Output the [X, Y] coordinate of the center of the cell containing the given text.  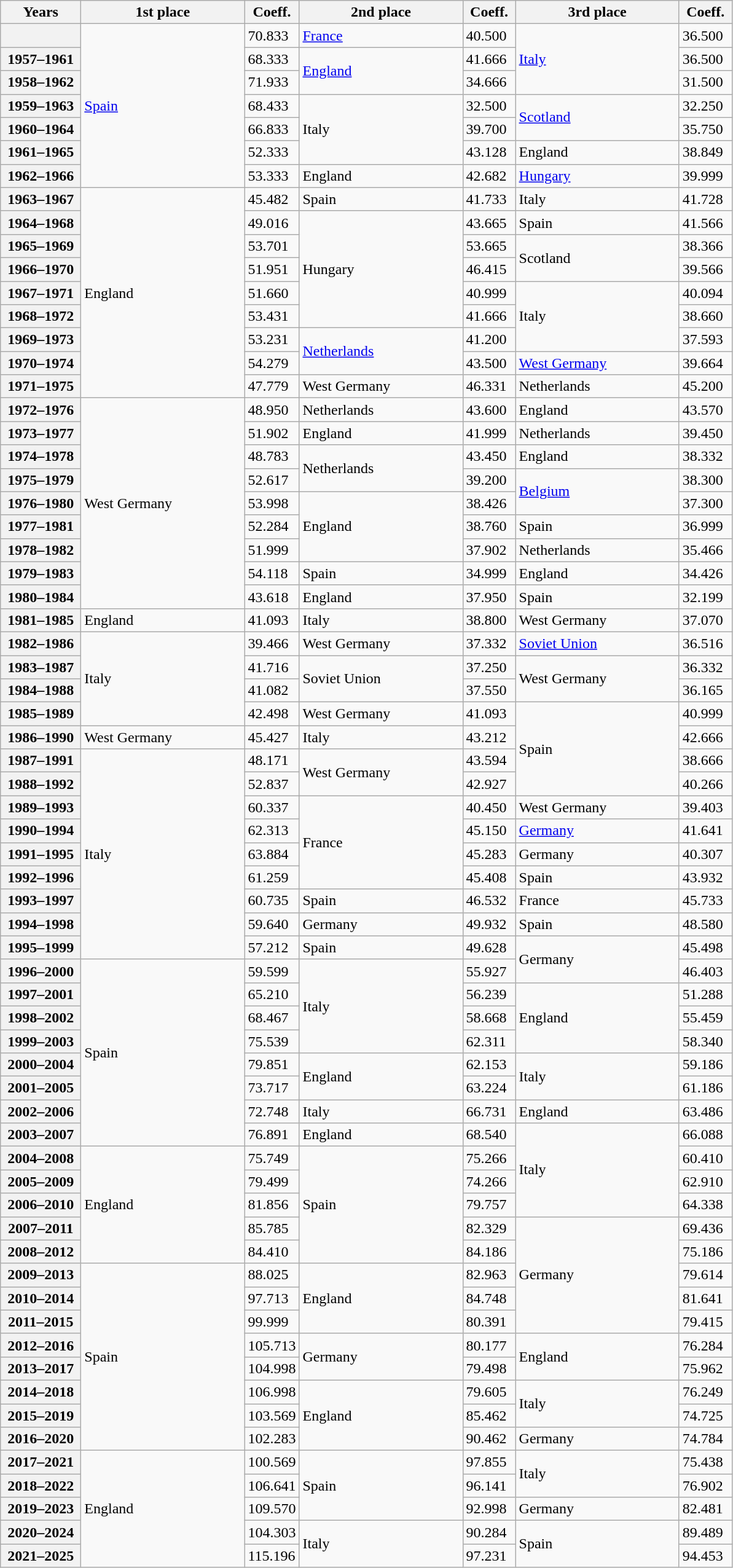
32.199 [705, 597]
68.540 [489, 1135]
1964–1968 [41, 222]
41.999 [489, 433]
2003–2007 [41, 1135]
58.340 [705, 1041]
63.224 [489, 1088]
79.605 [489, 1392]
51.902 [272, 433]
53.333 [272, 176]
79.851 [272, 1065]
82.329 [489, 1228]
74.784 [705, 1439]
41.200 [489, 340]
2018–2022 [41, 1486]
109.570 [272, 1509]
92.998 [489, 1509]
38.300 [705, 480]
40.266 [705, 784]
90.284 [489, 1532]
1987–1991 [41, 761]
36.165 [705, 691]
39.450 [705, 433]
1st place [163, 12]
59.186 [705, 1065]
62.153 [489, 1065]
75.962 [705, 1368]
97.713 [272, 1298]
72.748 [272, 1111]
63.486 [705, 1111]
79.614 [705, 1275]
46.415 [489, 269]
46.532 [489, 901]
2001–2005 [41, 1088]
84.748 [489, 1298]
38.760 [489, 527]
40.094 [705, 293]
70.833 [272, 36]
1999–2003 [41, 1041]
Belgium [597, 492]
2015–2019 [41, 1415]
1993–1997 [41, 901]
40.307 [705, 854]
1997–2001 [41, 994]
3rd place [597, 12]
45.200 [705, 386]
38.366 [705, 246]
43.128 [489, 152]
46.403 [705, 971]
60.337 [272, 807]
55.459 [705, 1017]
80.391 [489, 1322]
52.837 [272, 784]
37.250 [489, 667]
97.231 [489, 1556]
42.682 [489, 176]
71.933 [272, 82]
41.728 [705, 199]
57.212 [272, 947]
40.500 [489, 36]
1968–1972 [41, 316]
45.427 [272, 737]
40.450 [489, 807]
1963–1967 [41, 199]
2012–2016 [41, 1345]
94.453 [705, 1556]
45.283 [489, 854]
41.082 [272, 691]
34.666 [489, 82]
1959–1963 [41, 106]
104.303 [272, 1532]
2010–2014 [41, 1298]
84.410 [272, 1252]
1971–1975 [41, 386]
80.177 [489, 1345]
79.498 [489, 1368]
49.016 [272, 222]
85.785 [272, 1228]
43.594 [489, 761]
100.569 [272, 1462]
1962–1966 [41, 176]
48.580 [705, 924]
68.433 [272, 106]
74.725 [705, 1415]
1981–1985 [41, 620]
36.516 [705, 643]
81.856 [272, 1205]
37.332 [489, 643]
31.500 [705, 82]
51.660 [272, 293]
39.700 [489, 129]
1961–1965 [41, 152]
1967–1971 [41, 293]
75.539 [272, 1041]
43.212 [489, 737]
38.660 [705, 316]
76.891 [272, 1135]
56.239 [489, 994]
62.311 [489, 1041]
2004–2008 [41, 1158]
43.600 [489, 410]
68.333 [272, 59]
66.088 [705, 1135]
51.288 [705, 994]
2016–2020 [41, 1439]
41.566 [705, 222]
79.415 [705, 1322]
1990–1994 [41, 831]
76.902 [705, 1486]
1973–1977 [41, 433]
37.950 [489, 597]
43.665 [489, 222]
61.259 [272, 877]
52.284 [272, 527]
96.141 [489, 1486]
1980–1984 [41, 597]
38.800 [489, 620]
99.999 [272, 1322]
79.757 [489, 1205]
34.426 [705, 573]
2011–2015 [41, 1322]
2017–2021 [41, 1462]
75.266 [489, 1158]
64.338 [705, 1205]
43.932 [705, 877]
103.569 [272, 1415]
2002–2006 [41, 1111]
43.618 [272, 597]
1996–2000 [41, 971]
1995–1999 [41, 947]
1966–1970 [41, 269]
82.963 [489, 1275]
59.599 [272, 971]
45.498 [705, 947]
41.716 [272, 667]
49.628 [489, 947]
2007–2011 [41, 1228]
48.950 [272, 410]
54.118 [272, 573]
2006–2010 [41, 1205]
48.783 [272, 457]
41.641 [705, 831]
52.333 [272, 152]
36.332 [705, 667]
65.210 [272, 994]
53.231 [272, 340]
37.070 [705, 620]
1978–1982 [41, 550]
1982–1986 [41, 643]
76.249 [705, 1392]
106.998 [272, 1392]
53.665 [489, 246]
37.550 [489, 691]
46.331 [489, 386]
54.279 [272, 363]
106.641 [272, 1486]
61.186 [705, 1088]
48.171 [272, 761]
1991–1995 [41, 854]
32.250 [705, 106]
1972–1976 [41, 410]
39.566 [705, 269]
2019–2023 [41, 1509]
51.951 [272, 269]
38.332 [705, 457]
2005–2009 [41, 1182]
45.408 [489, 877]
2009–2013 [41, 1275]
37.902 [489, 550]
1983–1987 [41, 667]
1984–1988 [41, 691]
Years [41, 12]
42.666 [705, 737]
39.664 [705, 363]
66.731 [489, 1111]
75.749 [272, 1158]
37.300 [705, 503]
2014–2018 [41, 1392]
1977–1981 [41, 527]
43.450 [489, 457]
82.481 [705, 1509]
1970–1974 [41, 363]
55.927 [489, 971]
69.436 [705, 1228]
2013–2017 [41, 1368]
89.489 [705, 1532]
38.849 [705, 152]
53.431 [272, 316]
102.283 [272, 1439]
39.403 [705, 807]
51.999 [272, 550]
59.640 [272, 924]
68.467 [272, 1017]
60.735 [272, 901]
66.833 [272, 129]
45.150 [489, 831]
38.666 [705, 761]
1998–2002 [41, 1017]
43.500 [489, 363]
53.701 [272, 246]
1986–1990 [41, 737]
2008–2012 [41, 1252]
35.750 [705, 129]
81.641 [705, 1298]
1988–1992 [41, 784]
88.025 [272, 1275]
1969–1973 [41, 340]
47.779 [272, 386]
75.438 [705, 1462]
39.200 [489, 480]
1974–1978 [41, 457]
45.482 [272, 199]
90.462 [489, 1439]
35.466 [705, 550]
1957–1961 [41, 59]
42.927 [489, 784]
2nd place [381, 12]
41.733 [489, 199]
2000–2004 [41, 1065]
53.998 [272, 503]
43.570 [705, 410]
49.932 [489, 924]
84.186 [489, 1252]
1989–1993 [41, 807]
2021–2025 [41, 1556]
74.266 [489, 1182]
104.998 [272, 1368]
1960–1964 [41, 129]
36.999 [705, 527]
32.500 [489, 106]
1985–1989 [41, 714]
62.313 [272, 831]
38.426 [489, 503]
76.284 [705, 1345]
115.196 [272, 1556]
1979–1983 [41, 573]
2020–2024 [41, 1532]
105.713 [272, 1345]
1976–1980 [41, 503]
60.410 [705, 1158]
73.717 [272, 1088]
1965–1969 [41, 246]
39.999 [705, 176]
79.499 [272, 1182]
37.593 [705, 340]
1975–1979 [41, 480]
1992–1996 [41, 877]
58.668 [489, 1017]
1994–1998 [41, 924]
85.462 [489, 1415]
34.999 [489, 573]
62.910 [705, 1182]
39.466 [272, 643]
75.186 [705, 1252]
97.855 [489, 1462]
63.884 [272, 854]
42.498 [272, 714]
45.733 [705, 901]
52.617 [272, 480]
1958–1962 [41, 82]
